Output the [X, Y] coordinate of the center of the cell containing the given text.  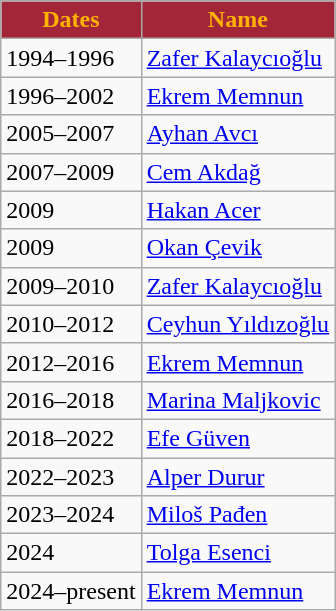
Cem Akdağ [238, 172]
Efe Güven [238, 438]
Tolga Esenci [238, 553]
Ceyhun Yıldızoğlu [238, 324]
Hakan Acer [238, 210]
2018–2022 [71, 438]
2016–2018 [71, 400]
2007–2009 [71, 172]
Dates [71, 20]
Miloš Pađen [238, 515]
2005–2007 [71, 134]
1994–1996 [71, 58]
1996–2002 [71, 96]
2023–2024 [71, 515]
Ayhan Avcı [238, 134]
Marina Maljkovic [238, 400]
Alper Durur [238, 477]
Name [238, 20]
2012–2016 [71, 362]
2022–2023 [71, 477]
2024–present [71, 591]
2010–2012 [71, 324]
Okan Çevik [238, 248]
2009–2010 [71, 286]
2024 [71, 553]
